Determine the [X, Y] coordinate at the center of the cell enclosing the given text.  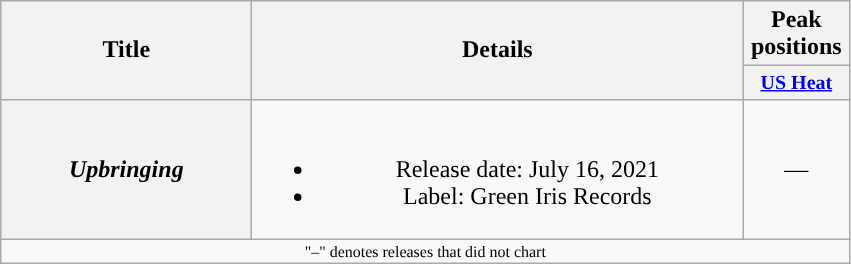
Title [126, 50]
Peak positions [796, 34]
"–" denotes releases that did not chart [426, 251]
US Heat [796, 82]
Release date: July 16, 2021Label: Green Iris Records [498, 169]
Upbringing [126, 169]
Details [498, 50]
— [796, 169]
